Capture the cell that displays the provided text and extract its (X, Y) central coordinate. 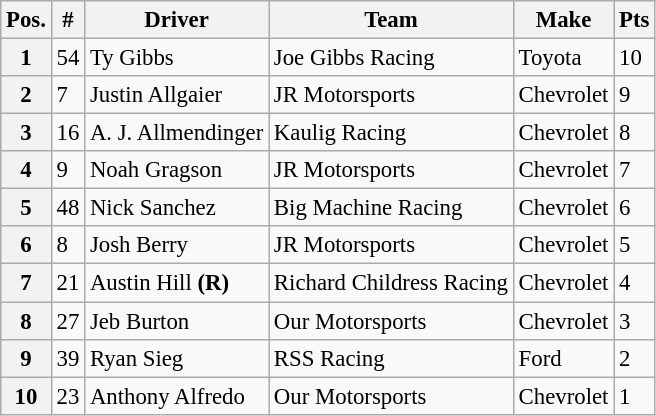
Joe Gibbs Racing (392, 58)
Make (563, 20)
Ty Gibbs (177, 58)
Austin Hill (R) (177, 283)
Anthony Alfredo (177, 396)
Nick Sanchez (177, 208)
Jeb Burton (177, 321)
Toyota (563, 58)
16 (68, 133)
27 (68, 321)
Pts (634, 20)
54 (68, 58)
23 (68, 396)
Ford (563, 358)
Kaulig Racing (392, 133)
# (68, 20)
21 (68, 283)
A. J. Allmendinger (177, 133)
Pos. (26, 20)
Josh Berry (177, 245)
Driver (177, 20)
48 (68, 208)
39 (68, 358)
Team (392, 20)
RSS Racing (392, 358)
Justin Allgaier (177, 95)
Richard Childress Racing (392, 283)
Big Machine Racing (392, 208)
Noah Gragson (177, 170)
Ryan Sieg (177, 358)
